Search for the cell housing the specified text and yield its [x, y] center coordinate. 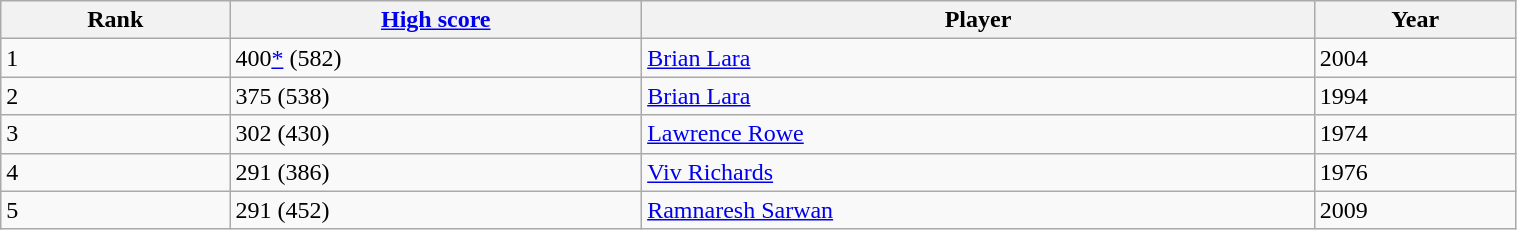
3 [116, 134]
2009 [1415, 210]
5 [116, 210]
1 [116, 58]
4 [116, 172]
Rank [116, 20]
2 [116, 96]
Ramnaresh Sarwan [978, 210]
291 (452) [436, 210]
Viv Richards [978, 172]
High score [436, 20]
Player [978, 20]
291 (386) [436, 172]
2004 [1415, 58]
375 (538) [436, 96]
400* (582) [436, 58]
1994 [1415, 96]
1976 [1415, 172]
302 (430) [436, 134]
Lawrence Rowe [978, 134]
1974 [1415, 134]
Year [1415, 20]
